Output the [X, Y] coordinate of the center of the cell containing the given text.  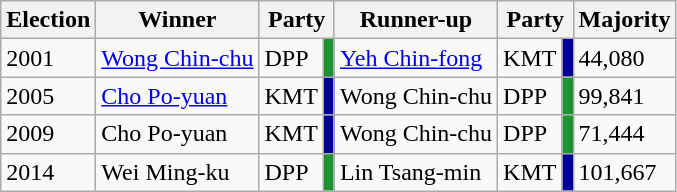
2014 [48, 172]
Majority [624, 20]
Runner-up [416, 20]
Lin Tsang-min [416, 172]
2001 [48, 58]
99,841 [624, 96]
Wei Ming-ku [178, 172]
71,444 [624, 134]
Yeh Chin-fong [416, 58]
101,667 [624, 172]
Election [48, 20]
2009 [48, 134]
44,080 [624, 58]
2005 [48, 96]
Winner [178, 20]
